Search for the cell housing the specified text and yield its (X, Y) center coordinate. 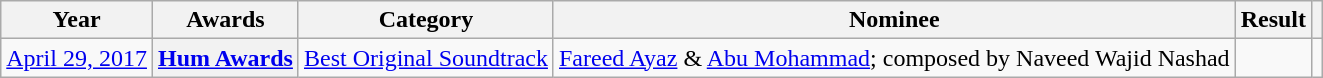
Year (77, 20)
Awards (225, 20)
April 29, 2017 (77, 58)
Fareed Ayaz & Abu Mohammad; composed by Naveed Wajid Nashad (894, 58)
Category (426, 20)
Hum Awards (225, 58)
Nominee (894, 20)
Result (1273, 20)
Best Original Soundtrack (426, 58)
